For the text-containing cell, return its midpoint in (x, y) coordinate format. 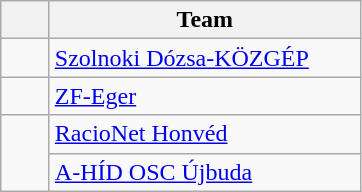
Team (204, 20)
Szolnoki Dózsa-KÖZGÉP (204, 58)
RacioNet Honvéd (204, 134)
ZF-Eger (204, 96)
A-HÍD OSC Újbuda (204, 172)
